Return the (X, Y) coordinate for the center point of the cell that contains the specified text.  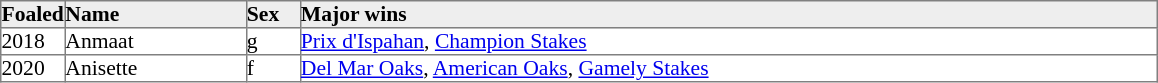
Name (156, 14)
Anmaat (156, 42)
Prix d'Ispahan, Champion Stakes (728, 42)
g (273, 42)
2020 (33, 68)
Del Mar Oaks, American Oaks, Gamely Stakes (728, 68)
Major wins (728, 14)
Foaled (33, 14)
2018 (33, 42)
Anisette (156, 68)
Sex (273, 14)
f (273, 68)
